Determine the [x, y] coordinate at the center of the cell enclosing the given text.  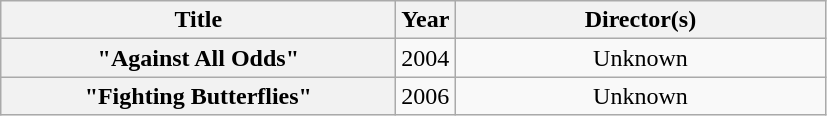
Year [426, 20]
Director(s) [640, 20]
Title [198, 20]
"Against All Odds" [198, 58]
2006 [426, 96]
2004 [426, 58]
"Fighting Butterflies" [198, 96]
